For the text-containing cell, return its midpoint in [X, Y] coordinate format. 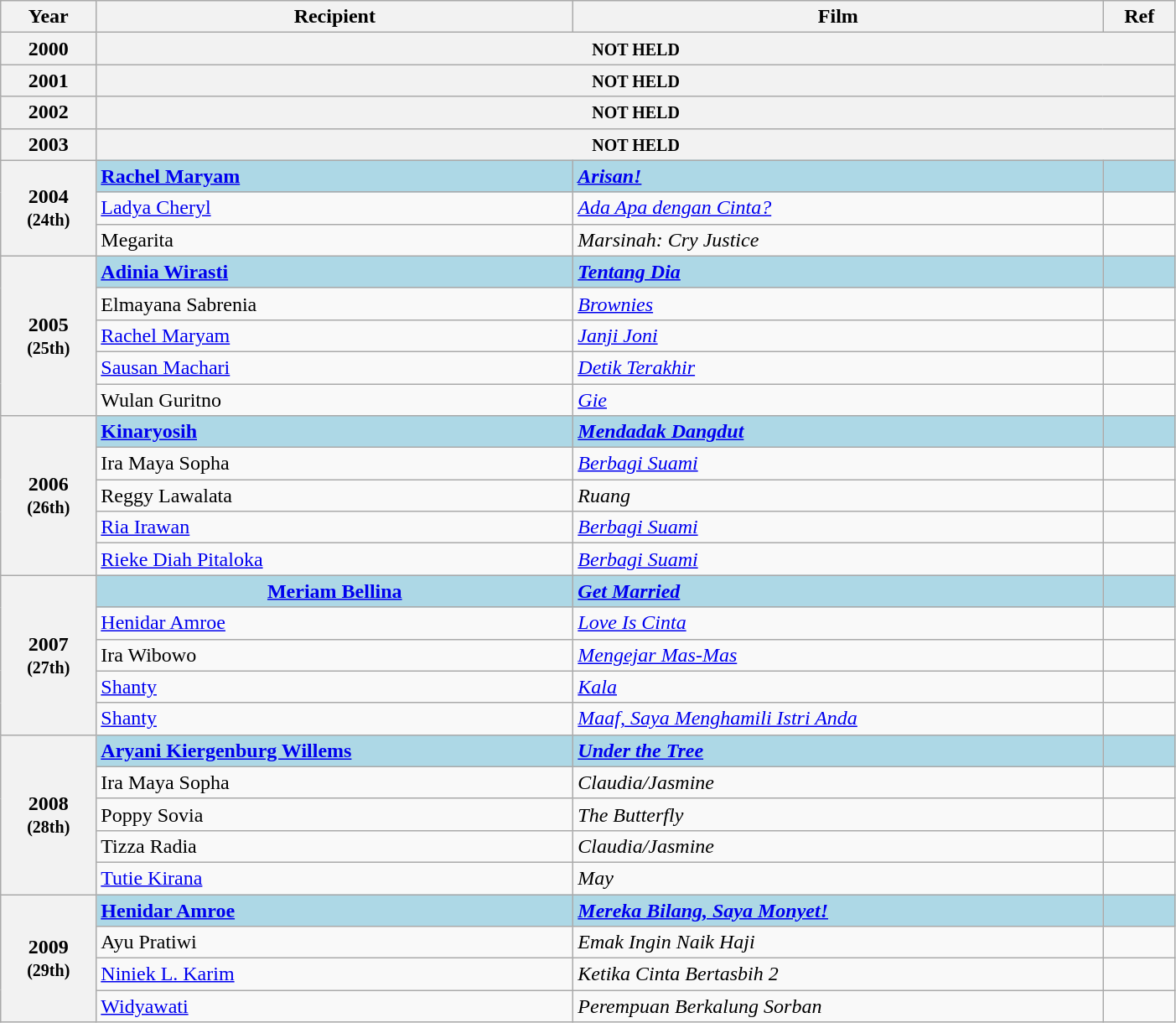
2007(27th) [49, 655]
Mengejar Mas-Mas [838, 655]
2000 [49, 49]
Meriam Bellina [335, 591]
Love Is Cinta [838, 623]
Get Married [838, 591]
Elmayana Sabrenia [335, 304]
Under the Tree [838, 750]
Emak Ingin Naik Haji [838, 943]
Marsinah: Cry Justice [838, 240]
Ria Irawan [335, 527]
2004(24th) [49, 208]
Maaf, Saya Menghamili Istri Anda [838, 719]
Perempuan Berkalung Sorban [838, 1006]
2003 [49, 144]
Tizza Radia [335, 846]
Sausan Machari [335, 367]
Arisan! [838, 176]
Reggy Lawalata [335, 496]
Ruang [838, 496]
Megarita [335, 240]
2009(29th) [49, 958]
Aryani Kiergenburg Willems [335, 750]
Detik Terakhir [838, 367]
Ketika Cinta Bertasbih 2 [838, 974]
The Butterfly [838, 814]
Kala [838, 687]
2002 [49, 112]
2005(25th) [49, 335]
Kinaryosih [335, 432]
2006(26th) [49, 496]
Ref [1139, 17]
Adinia Wirasti [335, 272]
Year [49, 17]
May [838, 878]
Niniek L. Karim [335, 974]
Film [838, 17]
Poppy Sovia [335, 814]
Mereka Bilang, Saya Monyet! [838, 910]
Ira Wibowo [335, 655]
Recipient [335, 17]
Wulan Guritno [335, 400]
Janji Joni [838, 335]
Mendadak Dangdut [838, 432]
Widyawati [335, 1006]
Tutie Kirana [335, 878]
Ladya Cheryl [335, 208]
2001 [49, 80]
Ayu Pratiwi [335, 943]
Gie [838, 400]
Tentang Dia [838, 272]
Ada Apa dengan Cinta? [838, 208]
Brownies [838, 304]
Rieke Diah Pitaloka [335, 559]
2008(28th) [49, 814]
